Return [x, y] of the center of cell containing provided text 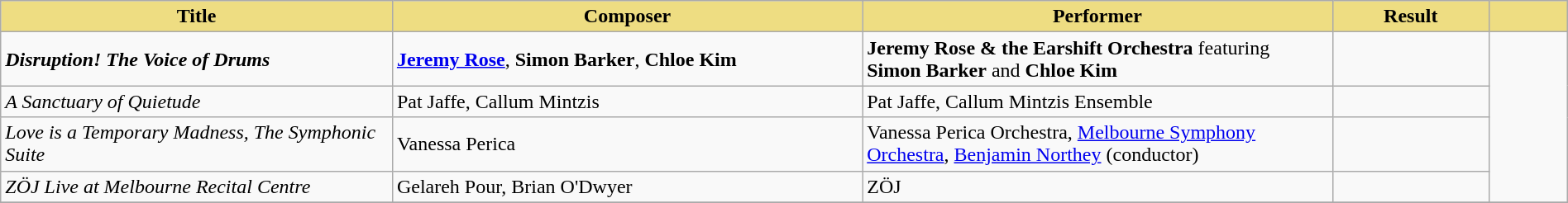
A Sanctuary of Quietude [197, 101]
Composer [627, 17]
ZÖJ Live at Melbourne Recital Centre [197, 186]
Vanessa Perica Orchestra, Melbourne Symphony Orchestra, Benjamin Northey (conductor) [1097, 144]
Gelareh Pour, Brian O'Dwyer [627, 186]
Pat Jaffe, Callum Mintzis Ensemble [1097, 101]
Title [197, 17]
Disruption! The Voice of Drums [197, 59]
Pat Jaffe, Callum Mintzis [627, 101]
Jeremy Rose, Simon Barker, Chloe Kim [627, 59]
Performer [1097, 17]
Result [1411, 17]
Jeremy Rose & the Earshift Orchestra featuring Simon Barker and Chloe Kim [1097, 59]
Vanessa Perica [627, 144]
Love is a Temporary Madness, The Symphonic Suite [197, 144]
ZÖJ [1097, 186]
